Find where the given text appears and provide that cell's center as (X, Y) coordinate. 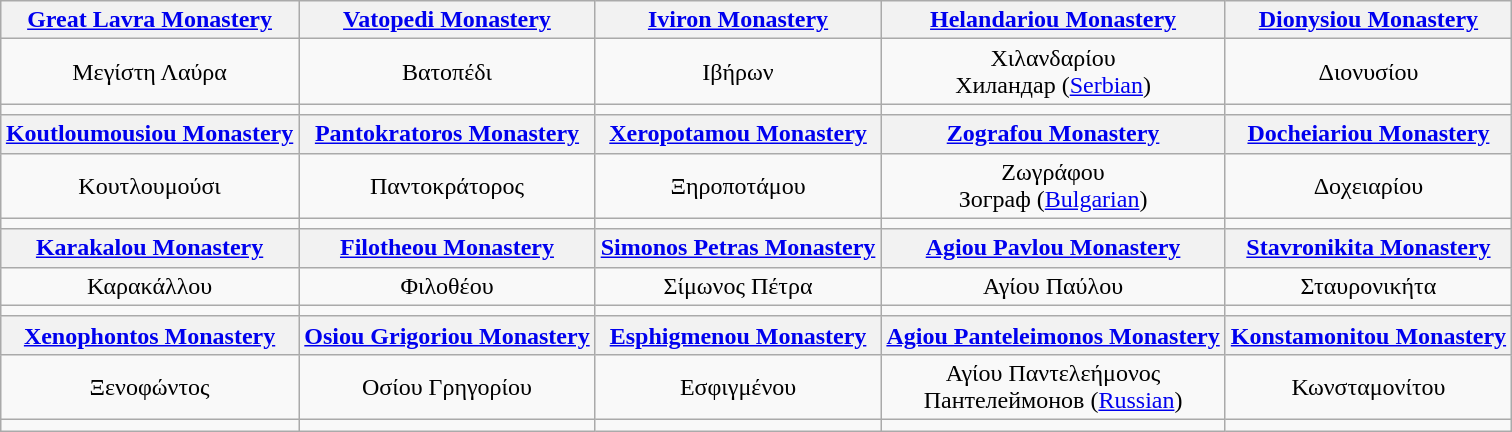
Esphigmenou Monastery (738, 335)
Διονυσίου (1368, 72)
Αγίου ΠαντελεήμονοςПантелеймонов (Russian) (1053, 386)
Vatopedi Monastery (447, 20)
Φιλοθέου (447, 286)
Xeropotamou Monastery (738, 134)
Παντοκράτορος (447, 186)
Zografou Monastery (1053, 134)
Filotheou Monastery (447, 248)
ΧιλανδαρίουХиландар (Serbian) (1053, 72)
Οσίου Γρηγορίου (447, 386)
Karakalou Monastery (149, 248)
Docheiariou Monastery (1368, 134)
Koutloumousiou Monastery (149, 134)
Dionysiou Monastery (1368, 20)
Εσφιγμένου (738, 386)
Osiou Grigoriou Monastery (447, 335)
Agiou Panteleimonos Monastery (1053, 335)
Ξενοφώντος (149, 386)
Great Lavra Monastery (149, 20)
Μεγίστη Λαύρα (149, 72)
Δοχειαρίου (1368, 186)
Pantokratoros Monastery (447, 134)
Xenophontos Monastery (149, 335)
Ξηροποτάμου (738, 186)
Agiou Pavlou Monastery (1053, 248)
Αγίου Παύλου (1053, 286)
Iviron Monastery (738, 20)
Stavronikita Monastery (1368, 248)
Σταυρονικήτα (1368, 286)
Κουτλουμούσι (149, 186)
Ιβήρων (738, 72)
Simonos Petras Monastery (738, 248)
Konstamonitou Monastery (1368, 335)
Καρακάλλου (149, 286)
Σίμωνος Πέτρα (738, 286)
ΖωγράφουЗограф (Bulgarian) (1053, 186)
Κωνσταμονίτου (1368, 386)
Helandariou Monastery (1053, 20)
Βατοπέδι (447, 72)
